Pinpoint the cell where the given text exists, returning its (X, Y) midpoint coordinate. 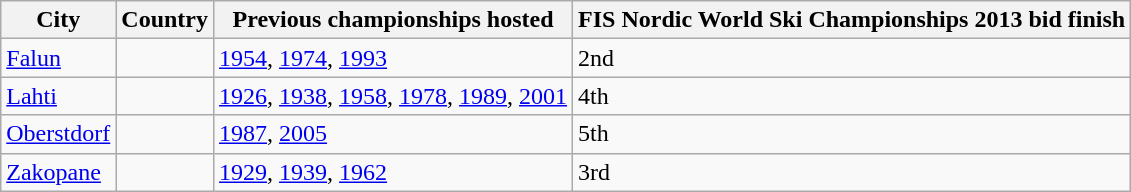
Lahti (58, 96)
Previous championships hosted (394, 20)
2nd (852, 58)
1926, 1938, 1958, 1978, 1989, 2001 (394, 96)
Oberstdorf (58, 134)
FIS Nordic World Ski Championships 2013 bid finish (852, 20)
Zakopane (58, 172)
Falun (58, 58)
1929, 1939, 1962 (394, 172)
5th (852, 134)
1954, 1974, 1993 (394, 58)
Country (165, 20)
1987, 2005 (394, 134)
City (58, 20)
3rd (852, 172)
4th (852, 96)
